Identify which cell holds the provided text, then report its (X, Y) central coordinate. 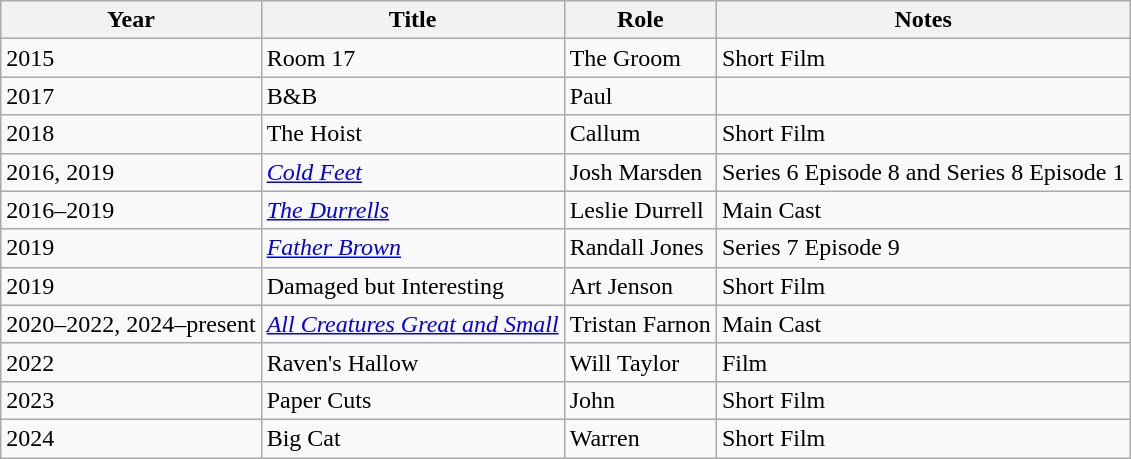
All Creatures Great and Small (412, 324)
Art Jenson (640, 286)
2015 (131, 58)
The Groom (640, 58)
Series 6 Episode 8 and Series 8 Episode 1 (923, 172)
Film (923, 362)
Callum (640, 134)
Notes (923, 20)
2016–2019 (131, 210)
John (640, 400)
Title (412, 20)
Father Brown (412, 248)
Paul (640, 96)
Tristan Farnon (640, 324)
Damaged but Interesting (412, 286)
2022 (131, 362)
2023 (131, 400)
2020–2022, 2024–present (131, 324)
Leslie Durrell (640, 210)
Room 17 (412, 58)
Randall Jones (640, 248)
Big Cat (412, 438)
Josh Marsden (640, 172)
B&B (412, 96)
2018 (131, 134)
Series 7 Episode 9 (923, 248)
Raven's Hallow (412, 362)
2016, 2019 (131, 172)
2017 (131, 96)
The Hoist (412, 134)
The Durrells (412, 210)
Paper Cuts (412, 400)
Will Taylor (640, 362)
Cold Feet (412, 172)
Role (640, 20)
Year (131, 20)
2024 (131, 438)
Warren (640, 438)
